Search for the cell housing the specified text and yield its (x, y) center coordinate. 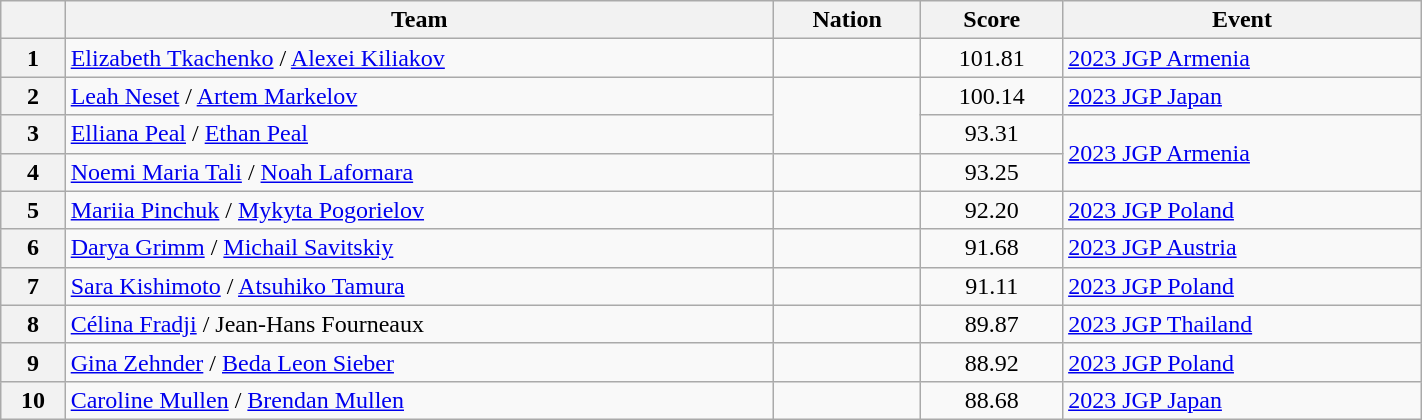
6 (33, 248)
Caroline Mullen / Brendan Mullen (419, 400)
Score (992, 20)
Nation (847, 20)
Célina Fradji / Jean-Hans Fourneaux (419, 324)
1 (33, 58)
91.68 (992, 248)
2 (33, 96)
Event (1242, 20)
93.25 (992, 172)
4 (33, 172)
7 (33, 286)
10 (33, 400)
8 (33, 324)
Mariia Pinchuk / Mykyta Pogorielov (419, 210)
91.11 (992, 286)
9 (33, 362)
Leah Neset / Artem Markelov (419, 96)
88.92 (992, 362)
88.68 (992, 400)
Elliana Peal / Ethan Peal (419, 134)
100.14 (992, 96)
Team (419, 20)
Sara Kishimoto / Atsuhiko Tamura (419, 286)
101.81 (992, 58)
92.20 (992, 210)
93.31 (992, 134)
Darya Grimm / Michail Savitskiy (419, 248)
5 (33, 210)
Noemi Maria Tali / Noah Lafornara (419, 172)
2023 JGP Austria (1242, 248)
89.87 (992, 324)
Gina Zehnder / Beda Leon Sieber (419, 362)
3 (33, 134)
2023 JGP Thailand (1242, 324)
Elizabeth Tkachenko / Alexei Kiliakov (419, 58)
